Pinpoint the cell where the given text exists, returning its (X, Y) midpoint coordinate. 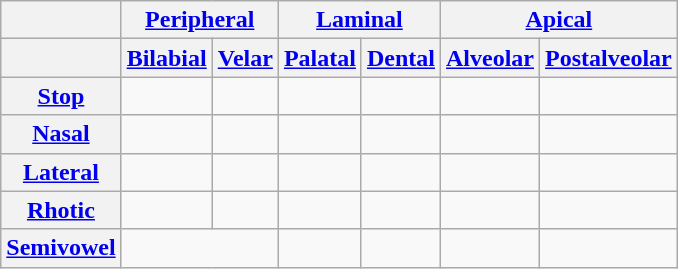
Apical (560, 20)
Nasal (61, 134)
Velar (245, 58)
Semivowel (61, 248)
Dental (400, 58)
Rhotic (61, 210)
Alveolar (490, 58)
Peripheral (200, 20)
Laminal (359, 20)
Palatal (320, 58)
Lateral (61, 172)
Postalveolar (609, 58)
Stop (61, 96)
Bilabial (166, 58)
